Return (X, Y) of the center of cell containing provided text 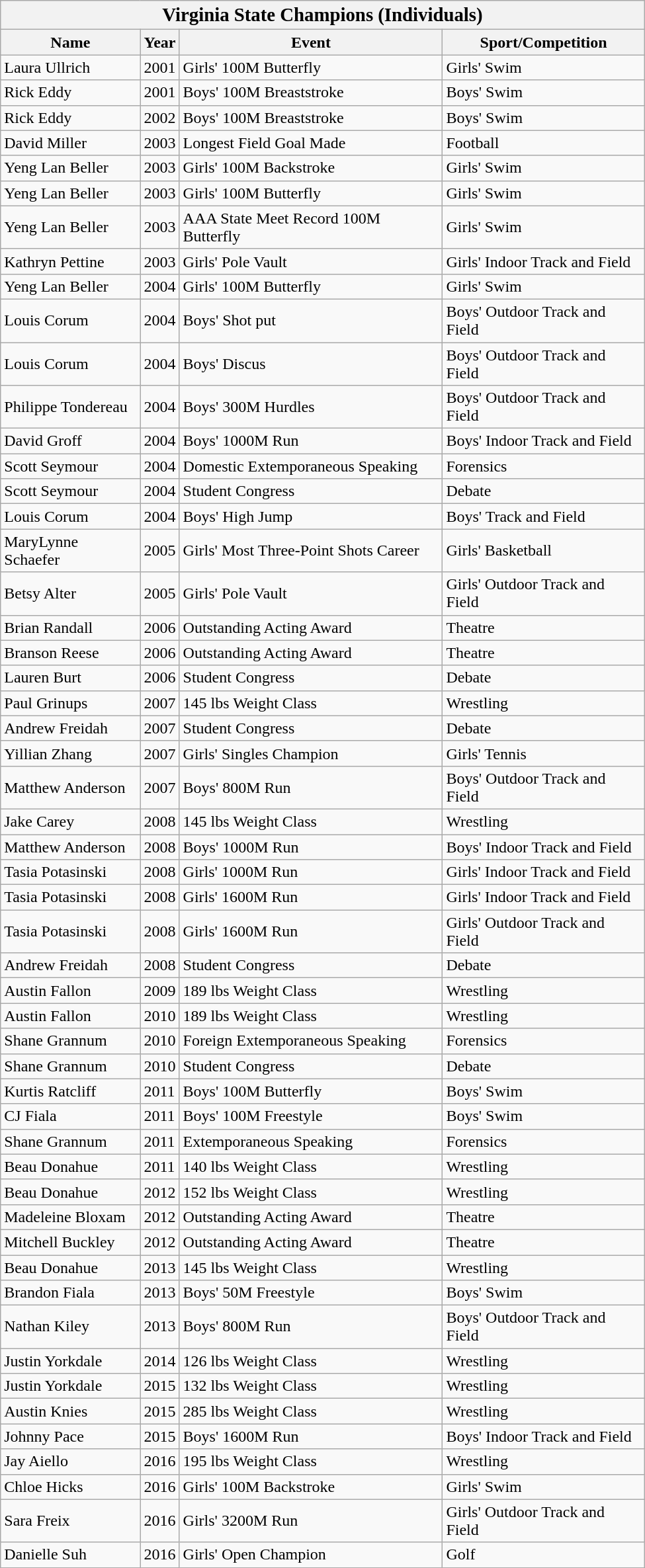
Sara Freix (70, 1521)
Lauren Burt (70, 678)
Chloe Hicks (70, 1487)
2002 (160, 118)
Boys' 300M Hurdles (311, 407)
Virginia State Champions (Individuals) (323, 15)
Golf (544, 1555)
Name (70, 42)
132 lbs Weight Class (311, 1386)
195 lbs Weight Class (311, 1462)
126 lbs Weight Class (311, 1361)
Paul Grinups (70, 703)
Football (544, 143)
Austin Knies (70, 1411)
Boys' Discus (311, 364)
285 lbs Weight Class (311, 1411)
Longest Field Goal Made (311, 143)
Boys' 100M Freestyle (311, 1116)
Philippe Tondereau (70, 407)
Betsy Alter (70, 594)
Girls' 1000M Run (311, 872)
140 lbs Weight Class (311, 1167)
Extemporaneous Speaking (311, 1141)
Brandon Fiala (70, 1293)
Boys' Track and Field (544, 516)
Jay Aiello (70, 1462)
Brian Randall (70, 628)
Laura Ullrich (70, 67)
Event (311, 42)
Boys' 100M Butterfly (311, 1091)
Boys' 50M Freestyle (311, 1293)
Girls' Tennis (544, 753)
Sport/Competition (544, 42)
Danielle Suh (70, 1555)
Boys' Shot put (311, 320)
Domestic Extemporaneous Speaking (311, 466)
Girls' 3200M Run (311, 1521)
Girls' Open Champion (311, 1555)
Kurtis Ratcliff (70, 1091)
Boys' 1600M Run (311, 1436)
MaryLynne Schaefer (70, 550)
Branson Reese (70, 653)
Nathan Kiley (70, 1327)
Kathryn Pettine (70, 261)
David Miller (70, 143)
Johnny Pace (70, 1436)
Jake Carey (70, 821)
Girls' Singles Champion (311, 753)
Girls' Most Three-Point Shots Career (311, 550)
AAA State Meet Record 100M Butterfly (311, 227)
David Groff (70, 441)
Girls' Basketball (544, 550)
Mitchell Buckley (70, 1242)
2009 (160, 991)
152 lbs Weight Class (311, 1192)
Foreign Extemporaneous Speaking (311, 1041)
Year (160, 42)
2014 (160, 1361)
Yillian Zhang (70, 753)
CJ Fiala (70, 1116)
Madeleine Bloxam (70, 1217)
Boys' High Jump (311, 516)
